Scan for the cell matching the given text and deliver its [X, Y] coordinate at center. 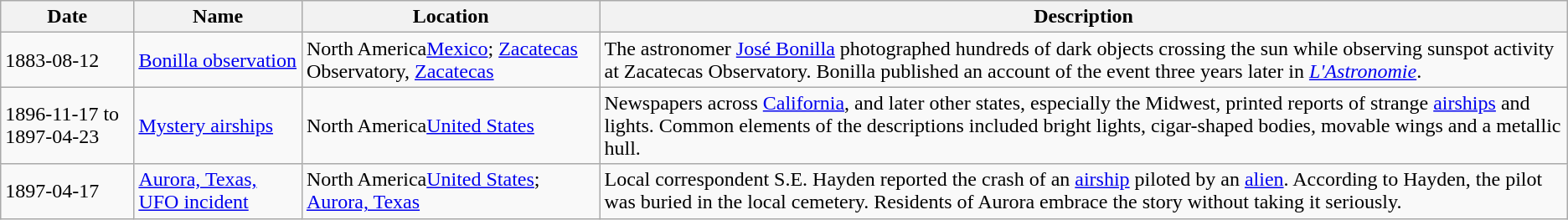
Description [1084, 17]
North AmericaMexico; Zacatecas Observatory, Zacatecas [451, 60]
Mystery airships [218, 125]
North AmericaUnited States [451, 125]
1896-11-17 to 1897-04-23 [67, 125]
Bonilla observation [218, 60]
Location [451, 17]
Name [218, 17]
North AmericaUnited States; Aurora, Texas [451, 191]
Date [67, 17]
1897-04-17 [67, 191]
Aurora, Texas, UFO incident [218, 191]
1883-08-12 [67, 60]
